Extract the [X, Y] coordinate from the center of the cell holding the provided text.  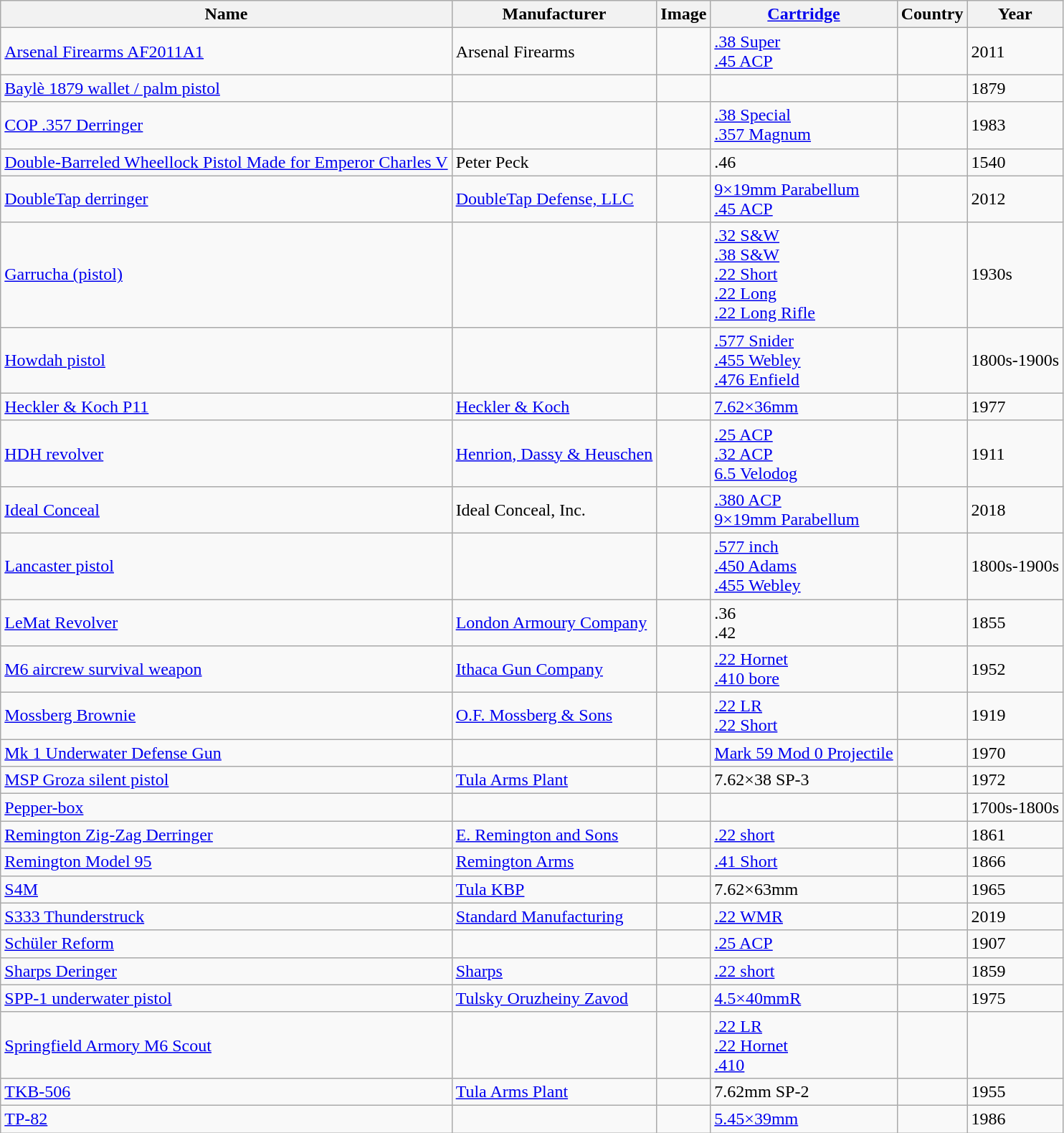
1955 [1015, 1091]
.22 LR.22 Short [804, 716]
Lancaster pistol [227, 566]
Mossberg Brownie [227, 716]
Pepper-box [227, 807]
.22 LR.22 Hornet.410 [804, 1045]
.380 ACP9×19mm Parabellum [804, 509]
Heckler & Koch P11 [227, 407]
1952 [1015, 670]
.36.42 [804, 622]
1879 [1015, 88]
1866 [1015, 862]
Heckler & Koch [554, 407]
2011 [1015, 52]
1907 [1015, 944]
Henrion, Dassy & Heuschen [554, 453]
Howdah pistol [227, 360]
1861 [1015, 835]
COP .357 Derringer [227, 125]
1972 [1015, 780]
SPP-1 underwater pistol [227, 998]
Standard Manufacturing [554, 916]
Tulsky Oruzheiny Zavod [554, 998]
Sharps Deringer [227, 971]
TP-82 [227, 1119]
Peter Peck [554, 162]
DoubleTap derringer [227, 199]
Springfield Armory M6 Scout [227, 1045]
Arsenal Firearms [554, 52]
Sharps [554, 971]
2018 [1015, 509]
.22 Hornet.410 bore [804, 670]
Mark 59 Mod 0 Projectile [804, 753]
Double-Barreled Wheellock Pistol Made for Emperor Charles V [227, 162]
Year [1015, 14]
1911 [1015, 453]
1919 [1015, 716]
Remington Model 95 [227, 862]
4.5×40mmR [804, 998]
1700s-1800s [1015, 807]
Arsenal Firearms AF2011A1 [227, 52]
Tula KBP [554, 889]
.46 [804, 162]
9×19mm Parabellum.45 ACP [804, 199]
.41 Short [804, 862]
S4M [227, 889]
1977 [1015, 407]
DoubleTap Defense, LLC [554, 199]
.38 Super.45 ACP [804, 52]
1983 [1015, 125]
Cartridge [804, 14]
E. Remington and Sons [554, 835]
M6 aircrew survival weapon [227, 670]
7.62mm SP-2 [804, 1091]
TKB-506 [227, 1091]
Image [684, 14]
1975 [1015, 998]
HDH revolver [227, 453]
.577 Snider.455 Webley.476 Enfield [804, 360]
Garrucha (pistol) [227, 275]
2012 [1015, 199]
.22 WMR [804, 916]
.25 ACP.32 ACP6.5 Velodog [804, 453]
1970 [1015, 753]
S333 Thunderstruck [227, 916]
Ideal Conceal, Inc. [554, 509]
1855 [1015, 622]
1859 [1015, 971]
Ithaca Gun Company [554, 670]
1540 [1015, 162]
7.62×63mm [804, 889]
7.62×36mm [804, 407]
Name [227, 14]
2019 [1015, 916]
LeMat Revolver [227, 622]
Country [932, 14]
Manufacturer [554, 14]
1986 [1015, 1119]
Remington Arms [554, 862]
.38 Special.357 Magnum [804, 125]
London Armoury Company [554, 622]
Schüler Reform [227, 944]
1930s [1015, 275]
1965 [1015, 889]
O.F. Mossberg & Sons [554, 716]
7.62×38 SP-3 [804, 780]
.577 inch.450 Adams.455 Webley [804, 566]
.32 S&W.38 S&W.22 Short.22 Long.22 Long Rifle [804, 275]
Remington Zig-Zag Derringer [227, 835]
5.45×39mm [804, 1119]
MSP Groza silent pistol [227, 780]
Mk 1 Underwater Defense Gun [227, 753]
Baylè 1879 wallet / palm pistol [227, 88]
Ideal Conceal [227, 509]
.25 ACP [804, 944]
